Detect which cell encompasses the target text, then output its [X, Y] center coordinate. 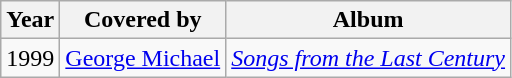
Songs from the Last Century [368, 58]
Covered by [143, 20]
Year [30, 20]
Album [368, 20]
1999 [30, 58]
George Michael [143, 58]
